Pinpoint the cell where the given text exists, returning its [x, y] midpoint coordinate. 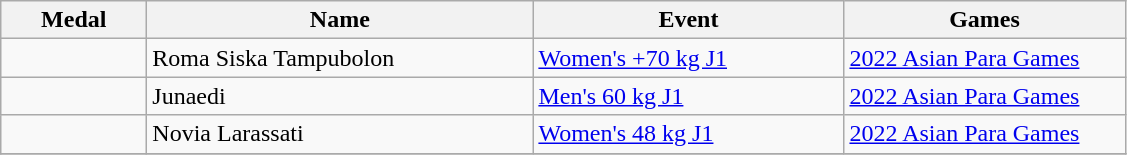
Roma Siska Tampubolon [340, 58]
Women's +70 kg J1 [688, 58]
Event [688, 20]
Games [984, 20]
Women's 48 kg J1 [688, 134]
Men's 60 kg J1 [688, 96]
Medal [74, 20]
Name [340, 20]
Junaedi [340, 96]
Novia Larassati [340, 134]
